Provide the [X, Y] coordinate of the cell's center where the given text is located.  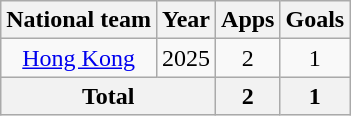
2025 [186, 58]
Year [186, 20]
Goals [315, 20]
National team [79, 20]
Apps [248, 20]
Hong Kong [79, 58]
Total [108, 96]
